For the text-containing cell, return its midpoint in [X, Y] coordinate format. 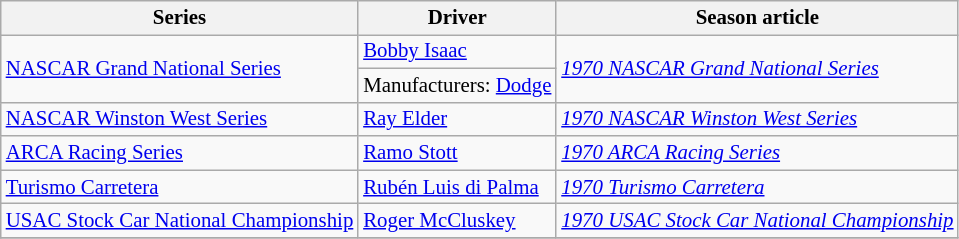
1970 ARCA Racing Series [757, 153]
Rubén Luis di Palma [457, 187]
Ramo Stott [457, 153]
Driver [457, 18]
1970 USAC Stock Car National Championship [757, 221]
1970 NASCAR Winston West Series [757, 119]
1970 NASCAR Grand National Series [757, 68]
1970 Turismo Carretera [757, 187]
ARCA Racing Series [180, 153]
Manufacturers: Dodge [457, 85]
NASCAR Winston West Series [180, 119]
Turismo Carretera [180, 187]
Roger McCluskey [457, 221]
NASCAR Grand National Series [180, 68]
Season article [757, 18]
Ray Elder [457, 119]
Series [180, 18]
USAC Stock Car National Championship [180, 221]
Bobby Isaac [457, 51]
